For the text-containing cell, return its midpoint in [x, y] coordinate format. 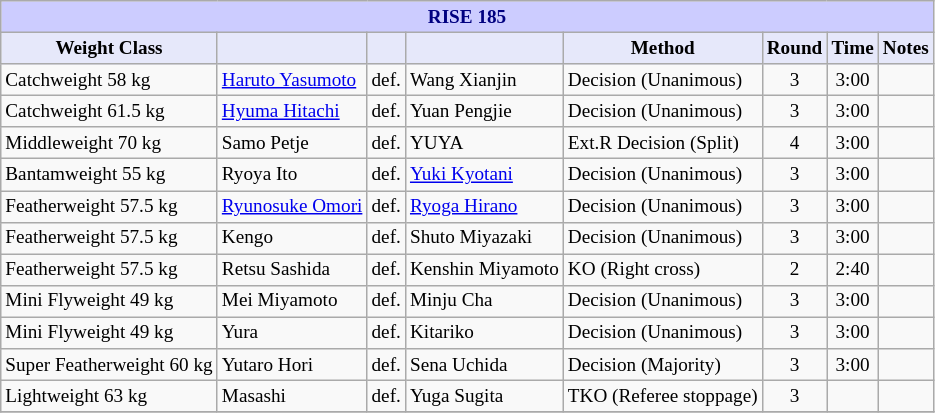
Time [852, 48]
Masashi [292, 396]
Mei Miyamoto [292, 301]
Yuki Kyotani [484, 175]
Kenshin Miyamoto [484, 270]
Catchweight 58 kg [110, 80]
Retsu Sashida [292, 270]
Haruto Yasumoto [292, 80]
TKO (Referee stoppage) [662, 396]
Lightweight 63 kg [110, 396]
Weight Class [110, 48]
Middleweight 70 kg [110, 143]
Minju Cha [484, 301]
Bantamweight 55 kg [110, 175]
Ext.R Decision (Split) [662, 143]
Samo Petje [292, 143]
Wang Xianjin [484, 80]
Ryoya Ito [292, 175]
RISE 185 [468, 17]
Round [794, 48]
Yutaro Hori [292, 365]
Ryoga Hirano [484, 206]
Hyuma Hitachi [292, 111]
Kengo [292, 238]
KO (Right cross) [662, 270]
2 [794, 270]
YUYA [484, 143]
2:40 [852, 270]
Catchweight 61.5 kg [110, 111]
Method [662, 48]
Yuga Sugita [484, 396]
Yuan Pengjie [484, 111]
Kitariko [484, 333]
Sena Uchida [484, 365]
4 [794, 143]
Shuto Miyazaki [484, 238]
Notes [906, 48]
Ryunosuke Omori [292, 206]
Decision (Majority) [662, 365]
Super Featherweight 60 kg [110, 365]
Yura [292, 333]
